Search for the cell housing the specified text and yield its [X, Y] center coordinate. 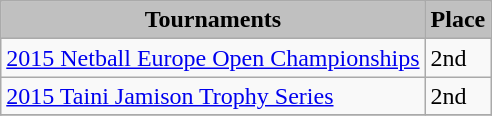
Tournaments [213, 20]
2015 Netball Europe Open Championships [213, 58]
Place [458, 20]
2015 Taini Jamison Trophy Series [213, 96]
